Detect which cell encompasses the target text, then output its (X, Y) center coordinate. 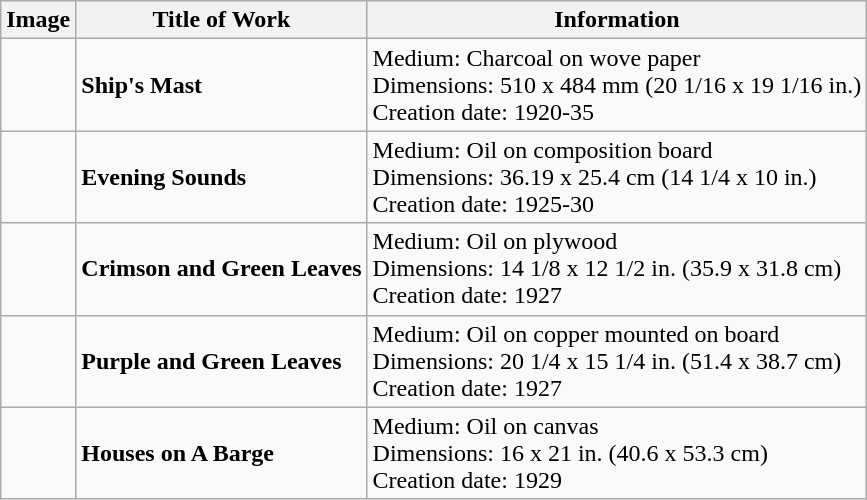
Houses on A Barge (222, 453)
Purple and Green Leaves (222, 361)
Ship's Mast (222, 85)
Medium: Oil on copper mounted on boardDimensions: 20 1/4 x 15 1/4 in. (51.4 x 38.7 cm)Creation date: 1927 (617, 361)
Image (38, 20)
Medium: Oil on plywoodDimensions: 14 1/8 x 12 1/2 in. (35.9 x 31.8 cm)Creation date: 1927 (617, 269)
Medium: Oil on canvasDimensions: 16 x 21 in. (40.6 x 53.3 cm)Creation date: 1929 (617, 453)
Evening Sounds (222, 177)
Medium: Oil on composition boardDimensions: 36.19 x 25.4 cm (14 1/4 x 10 in.)Creation date: 1925-30 (617, 177)
Medium: Charcoal on wove paperDimensions: 510 x 484 mm (20 1/16 x 19 1/16 in.)Creation date: 1920-35 (617, 85)
Title of Work (222, 20)
Crimson and Green Leaves (222, 269)
Information (617, 20)
